Determine the (X, Y) coordinate at the center of the cell enclosing the given text.  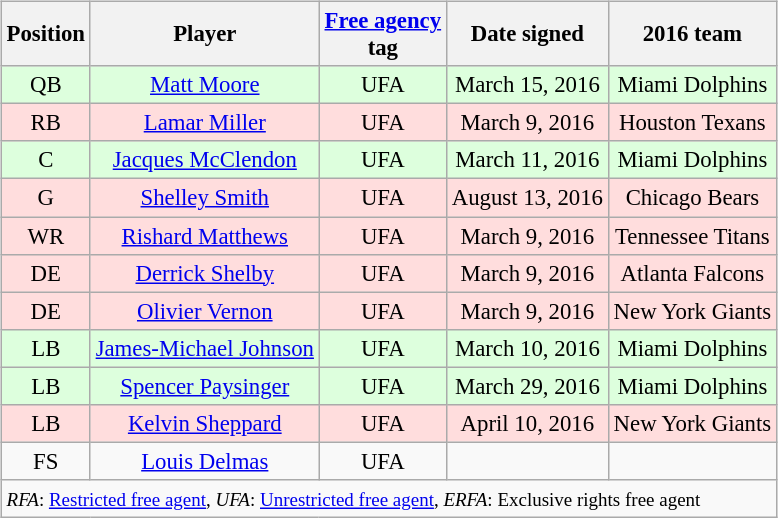
March 29, 2016 (527, 386)
Rishard Matthews (204, 235)
WR (46, 235)
Matt Moore (204, 85)
Date signed (527, 34)
April 10, 2016 (527, 423)
Atlanta Falcons (692, 273)
FS (46, 461)
C (46, 160)
G (46, 198)
Position (46, 34)
Olivier Vernon (204, 311)
Derrick Shelby (204, 273)
March 10, 2016 (527, 348)
QB (46, 85)
Free agencytag (382, 34)
Houston Texans (692, 123)
Jacques McClendon (204, 160)
Kelvin Sheppard (204, 423)
March 11, 2016 (527, 160)
Tennessee Titans (692, 235)
2016 team (692, 34)
Shelley Smith (204, 198)
RB (46, 123)
Lamar Miller (204, 123)
March 15, 2016 (527, 85)
RFA: Restricted free agent, UFA: Unrestricted free agent, ERFA: Exclusive rights free agent (388, 499)
August 13, 2016 (527, 198)
Louis Delmas (204, 461)
Spencer Paysinger (204, 386)
Chicago Bears (692, 198)
Player (204, 34)
James-Michael Johnson (204, 348)
